From the cell containing the given text, extract its center point as [x, y] coordinate. 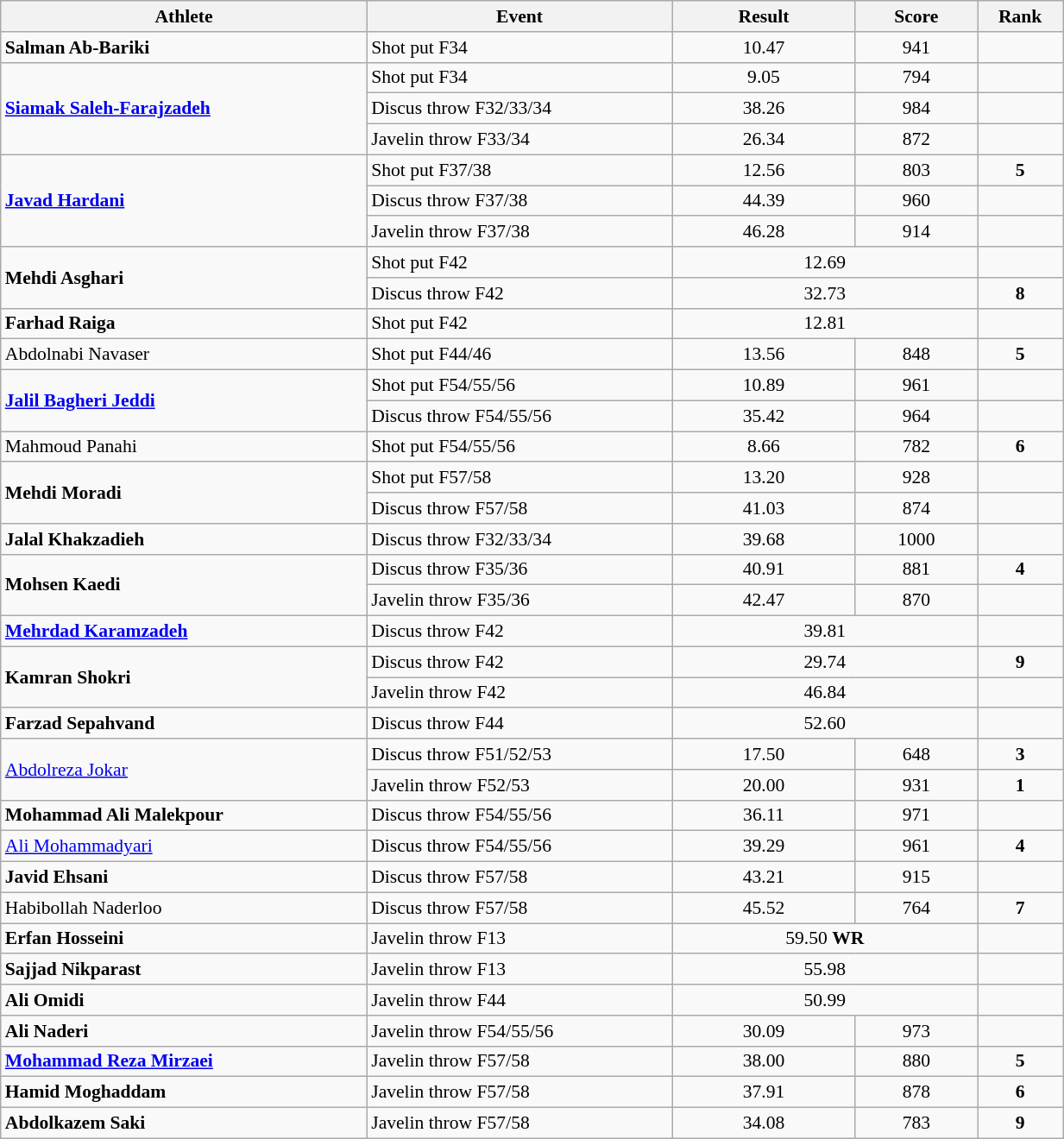
960 [916, 201]
Discus throw F44 [519, 724]
Javelin throw F37/38 [519, 232]
8 [1020, 293]
37.91 [764, 1092]
Ali Omidi [184, 1000]
Score [916, 16]
42.47 [764, 601]
Mahmoud Panahi [184, 447]
973 [916, 1031]
764 [916, 908]
12.69 [825, 262]
9.05 [764, 78]
848 [916, 355]
928 [916, 478]
915 [916, 878]
50.99 [825, 1000]
41.03 [764, 508]
931 [916, 785]
878 [916, 1092]
964 [916, 416]
38.26 [764, 109]
3 [1020, 754]
29.74 [825, 662]
Shot put F37/38 [519, 170]
Javelin throw F35/36 [519, 601]
30.09 [764, 1031]
13.56 [764, 355]
26.34 [764, 140]
Mehdi Asghari [184, 278]
870 [916, 601]
Siamak Saleh-Farajzadeh [184, 109]
Shot put F44/46 [519, 355]
13.20 [764, 478]
Mohsen Kaedi [184, 585]
914 [916, 232]
43.21 [764, 878]
941 [916, 47]
Habibollah Naderloo [184, 908]
Discus throw F51/52/53 [519, 754]
52.60 [825, 724]
Javelin throw F54/55/56 [519, 1031]
45.52 [764, 908]
783 [916, 1123]
Farhad Raiga [184, 324]
39.81 [825, 632]
Javad Hardani [184, 200]
Javelin throw F52/53 [519, 785]
35.42 [764, 416]
Javelin throw F44 [519, 1000]
782 [916, 447]
Ali Mohammadyari [184, 846]
7 [1020, 908]
Athlete [184, 16]
Abdolnabi Navaser [184, 355]
Javid Ehsani [184, 878]
39.68 [764, 539]
Javelin throw F33/34 [519, 140]
Mohammad Ali Malekpour [184, 815]
Erfan Hosseini [184, 939]
880 [916, 1061]
20.00 [764, 785]
Jalil Bagheri Jeddi [184, 400]
803 [916, 170]
Jalal Khakzadieh [184, 539]
648 [916, 754]
40.91 [764, 569]
Mehrdad Karamzadeh [184, 632]
Javelin throw F42 [519, 693]
59.50 WR [825, 939]
55.98 [825, 970]
34.08 [764, 1123]
1000 [916, 539]
12.56 [764, 170]
44.39 [764, 201]
17.50 [764, 754]
Shot put F57/58 [519, 478]
Discus throw F37/38 [519, 201]
Abdolkazem Saki [184, 1123]
38.00 [764, 1061]
984 [916, 109]
46.84 [825, 693]
10.47 [764, 47]
46.28 [764, 232]
32.73 [825, 293]
Rank [1020, 16]
12.81 [825, 324]
971 [916, 815]
Hamid Moghaddam [184, 1092]
881 [916, 569]
Ali Naderi [184, 1031]
872 [916, 140]
36.11 [764, 815]
Mohammad Reza Mirzaei [184, 1061]
10.89 [764, 386]
39.29 [764, 846]
Discus throw F35/36 [519, 569]
Farzad Sepahvand [184, 724]
1 [1020, 785]
Salman Ab-Bariki [184, 47]
Mehdi Moradi [184, 494]
8.66 [764, 447]
Result [764, 16]
794 [916, 78]
Kamran Shokri [184, 676]
874 [916, 508]
Abdolreza Jokar [184, 770]
Sajjad Nikparast [184, 970]
Event [519, 16]
